Detect which cell encompasses the target text, then output its (X, Y) center coordinate. 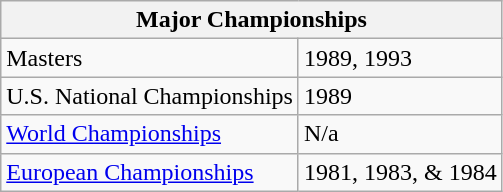
Masters (150, 58)
N/a (400, 134)
Major Championships (252, 20)
1989, 1993 (400, 58)
1989 (400, 96)
U.S. National Championships (150, 96)
1981, 1983, & 1984 (400, 172)
European Championships (150, 172)
World Championships (150, 134)
